Return the [X, Y] coordinate for the center point of the cell that contains the specified text.  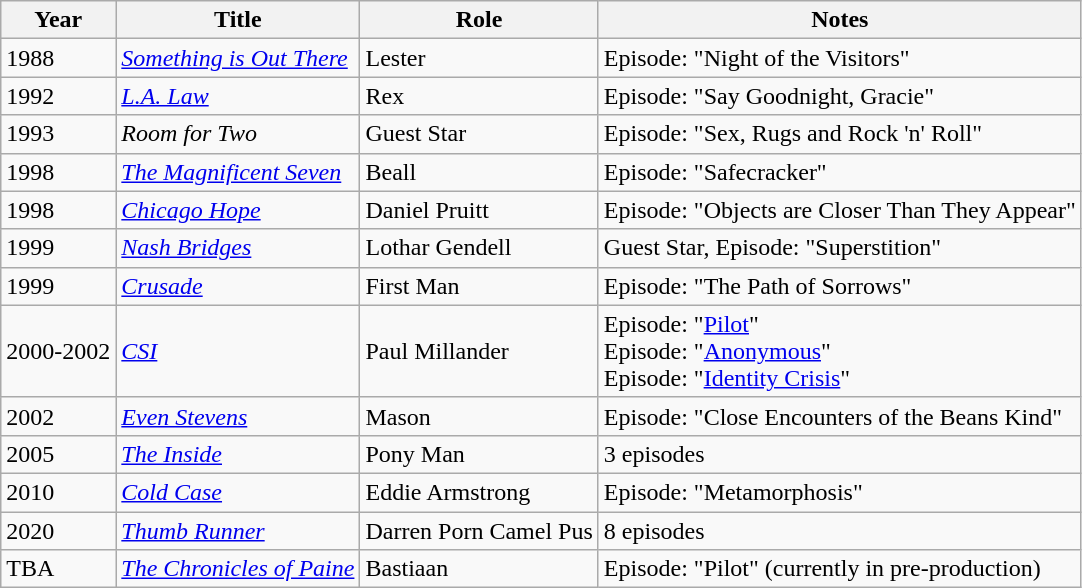
TBA [58, 569]
Cold Case [238, 492]
2020 [58, 531]
Episode: "Close Encounters of the Beans Kind" [840, 416]
Notes [840, 20]
Year [58, 20]
1988 [58, 58]
3 episodes [840, 454]
Crusade [238, 286]
2002 [58, 416]
L.A. Law [238, 96]
First Man [479, 286]
Title [238, 20]
Pony Man [479, 454]
Episode: "Metamorphosis" [840, 492]
Thumb Runner [238, 531]
2005 [58, 454]
2000-2002 [58, 351]
Paul Millander [479, 351]
The Magnificent Seven [238, 172]
CSI [238, 351]
Lester [479, 58]
Guest Star [479, 134]
Chicago Hope [238, 210]
Lothar Gendell [479, 248]
The Inside [238, 454]
Even Stevens [238, 416]
Beall [479, 172]
Guest Star, Episode: "Superstition" [840, 248]
Rex [479, 96]
Bastiaan [479, 569]
Episode: "Sex, Rugs and Rock 'n' Roll" [840, 134]
2010 [58, 492]
Episode: "Night of the Visitors" [840, 58]
Episode: "Pilot" (currently in pre-production) [840, 569]
Episode: "Safecracker" [840, 172]
8 episodes [840, 531]
Something is Out There [238, 58]
The Chronicles of Paine [238, 569]
Episode: "Pilot"Episode: "Anonymous"Episode: "Identity Crisis" [840, 351]
Darren Porn Camel Pus [479, 531]
1993 [58, 134]
Episode: "Objects are Closer Than They Appear" [840, 210]
Role [479, 20]
Nash Bridges [238, 248]
1992 [58, 96]
Episode: "Say Goodnight, Gracie" [840, 96]
Episode: "The Path of Sorrows" [840, 286]
Room for Two [238, 134]
Eddie Armstrong [479, 492]
Daniel Pruitt [479, 210]
Mason [479, 416]
